Scan for the cell matching the given text and deliver its [X, Y] coordinate at center. 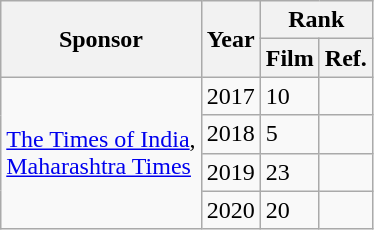
2017 [230, 96]
23 [290, 172]
Film [290, 58]
The Times of India,Maharashtra Times [101, 153]
Year [230, 39]
20 [290, 210]
Rank [316, 20]
2020 [230, 210]
2019 [230, 172]
5 [290, 134]
Ref. [346, 58]
2018 [230, 134]
Sponsor [101, 39]
10 [290, 96]
